Return the [x, y] coordinate for the center point of the cell that contains the specified text.  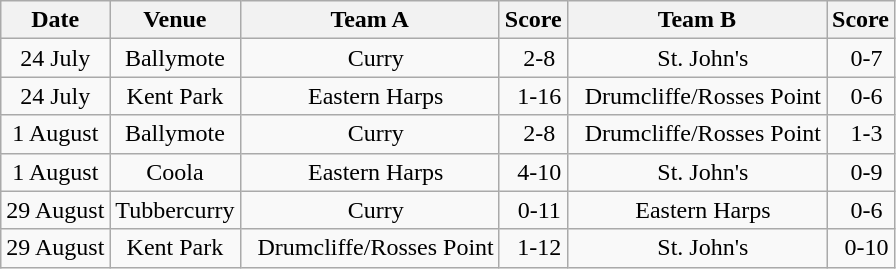
4-10 [533, 172]
Coola [175, 172]
1-16 [533, 96]
Tubbercurry [175, 210]
Team A [370, 20]
Venue [175, 20]
0-11 [533, 210]
Date [56, 20]
1-3 [861, 134]
0-9 [861, 172]
0-10 [861, 248]
1-12 [533, 248]
Team B [696, 20]
0-7 [861, 58]
